Determine the [X, Y] coordinate at the center of the cell enclosing the given text.  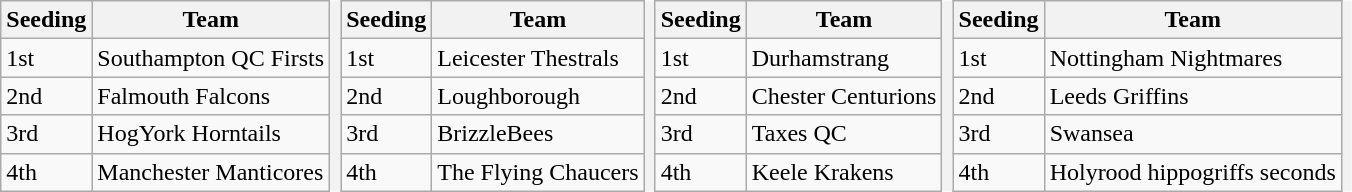
Swansea [1192, 134]
The Flying Chaucers [538, 172]
Nottingham Nightmares [1192, 58]
BrizzleBees [538, 134]
Taxes QC [844, 134]
Leicester Thestrals [538, 58]
Loughborough [538, 96]
Keele Krakens [844, 172]
Southampton QC Firsts [211, 58]
HogYork Horntails [211, 134]
Leeds Griffins [1192, 96]
Holyrood hippogriffs seconds [1192, 172]
Chester Centurions [844, 96]
Manchester Manticores [211, 172]
Durhamstrang [844, 58]
Falmouth Falcons [211, 96]
